Pinpoint the cell where the given text exists, returning its (x, y) midpoint coordinate. 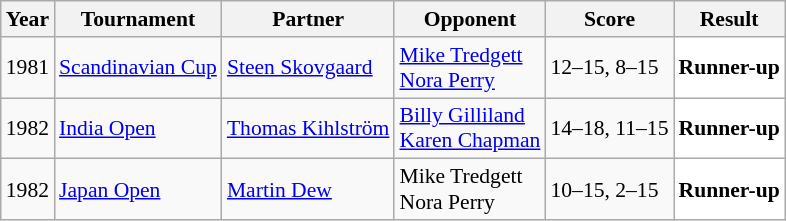
Partner (308, 19)
14–18, 11–15 (609, 128)
Steen Skovgaard (308, 68)
Opponent (470, 19)
Score (609, 19)
Billy Gilliland Karen Chapman (470, 128)
10–15, 2–15 (609, 190)
Martin Dew (308, 190)
12–15, 8–15 (609, 68)
Result (730, 19)
Tournament (138, 19)
Thomas Kihlström (308, 128)
India Open (138, 128)
Japan Open (138, 190)
Year (28, 19)
1981 (28, 68)
Scandinavian Cup (138, 68)
